Return the [x, y] coordinate for the center point of the cell that contains the specified text.  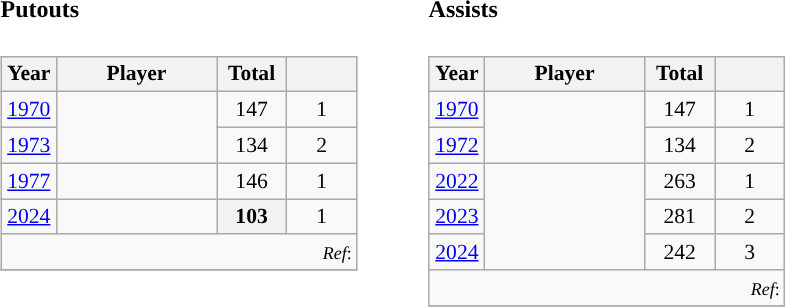
1977 [28, 181]
3 [750, 252]
2023 [456, 217]
242 [680, 252]
146 [251, 181]
103 [251, 217]
1973 [28, 145]
281 [680, 217]
1972 [456, 145]
263 [680, 181]
2022 [456, 181]
